Pinpoint the cell where the given text exists, returning its [x, y] midpoint coordinate. 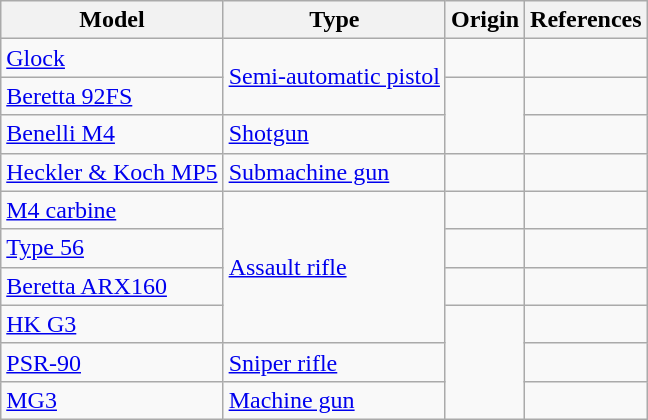
Machine gun [334, 400]
References [586, 20]
Beretta 92FS [112, 96]
Origin [484, 20]
Semi-automatic pistol [334, 77]
Sniper rifle [334, 362]
Shotgun [334, 134]
Model [112, 20]
Assault rifle [334, 267]
Benelli M4 [112, 134]
Glock [112, 58]
Type [334, 20]
PSR-90 [112, 362]
Heckler & Koch MP5 [112, 172]
Beretta ARX160 [112, 286]
Submachine gun [334, 172]
MG3 [112, 400]
Type 56 [112, 248]
M4 carbine [112, 210]
HK G3 [112, 324]
